Return the (x, y) coordinate for the center point of the cell that contains the specified text.  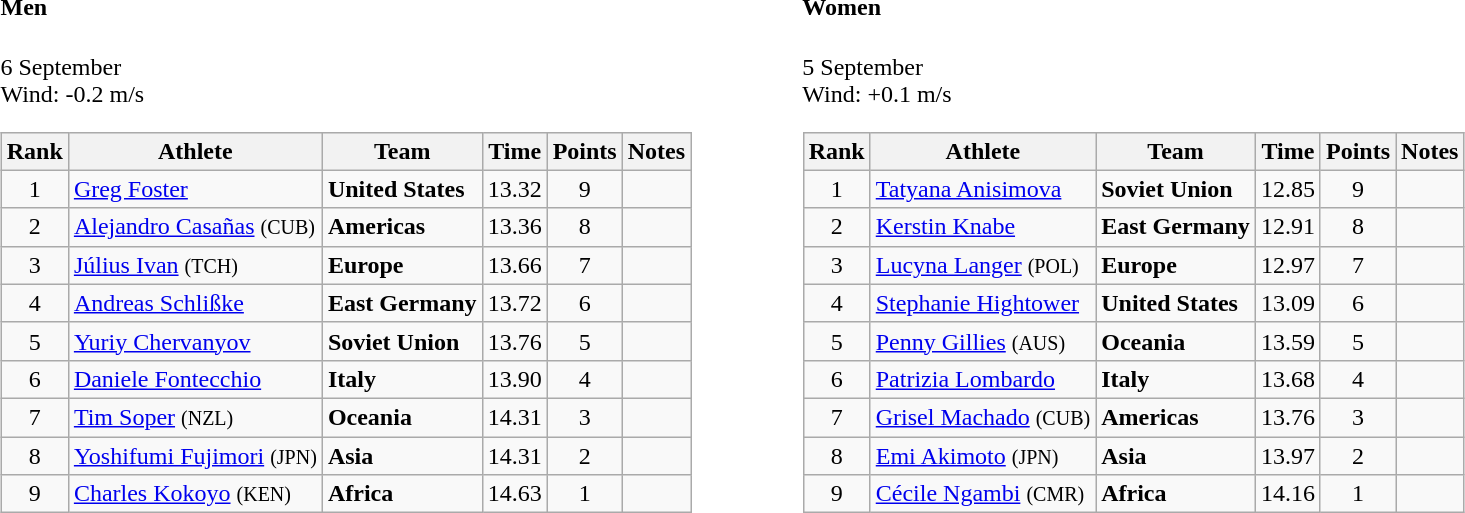
13.59 (1288, 341)
13.09 (1288, 303)
12.85 (1288, 189)
12.97 (1288, 265)
Kerstin Knabe (982, 227)
13.97 (1288, 456)
Grisel Machado (CUB) (982, 417)
13.68 (1288, 379)
Andreas Schlißke (195, 303)
Patrizia Lombardo (982, 379)
Greg Foster (195, 189)
Penny Gillies (AUS) (982, 341)
13.66 (514, 265)
12.91 (1288, 227)
Emi Akimoto (JPN) (982, 456)
14.63 (514, 494)
Yoshifumi Fujimori (JPN) (195, 456)
Július Ivan (TCH) (195, 265)
13.72 (514, 303)
Tim Soper (NZL) (195, 417)
13.90 (514, 379)
14.16 (1288, 494)
Lucyna Langer (POL) (982, 265)
Alejandro Casañas (CUB) (195, 227)
Daniele Fontecchio (195, 379)
Cécile Ngambi (CMR) (982, 494)
Charles Kokoyo (KEN) (195, 494)
Yuriy Chervanyov (195, 341)
13.32 (514, 189)
Stephanie Hightower (982, 303)
13.36 (514, 227)
Tatyana Anisimova (982, 189)
